Detect which cell encompasses the target text, then output its (x, y) center coordinate. 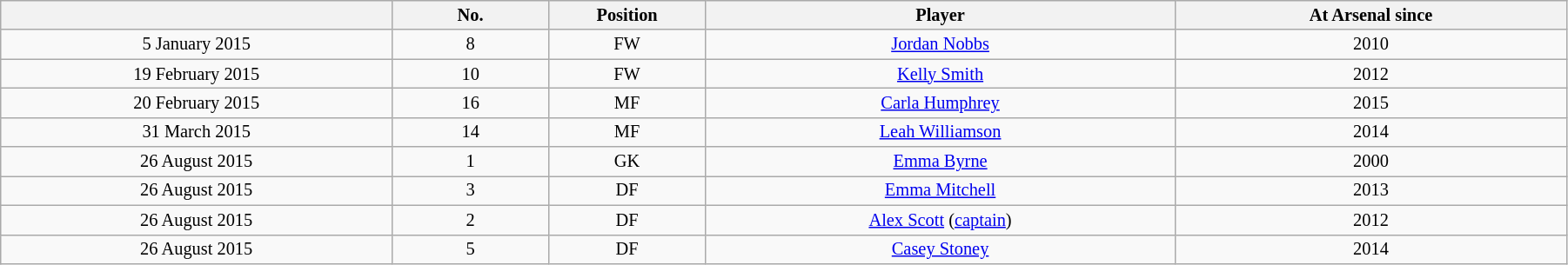
Player (941, 15)
10 (471, 74)
Position (627, 15)
31 March 2015 (197, 132)
5 January 2015 (197, 44)
2000 (1371, 162)
GK (627, 162)
Carla Humphrey (941, 103)
Leah Williamson (941, 132)
Alex Scott (captain) (941, 220)
2015 (1371, 103)
2010 (1371, 44)
19 February 2015 (197, 74)
20 February 2015 (197, 103)
1 (471, 162)
16 (471, 103)
Emma Mitchell (941, 190)
Casey Stoney (941, 249)
No. (471, 15)
2013 (1371, 190)
5 (471, 249)
8 (471, 44)
Kelly Smith (941, 74)
2 (471, 220)
3 (471, 190)
At Arsenal since (1371, 15)
Emma Byrne (941, 162)
Jordan Nobbs (941, 44)
14 (471, 132)
